Provide the [X, Y] coordinate of the cell's center where the given text is located.  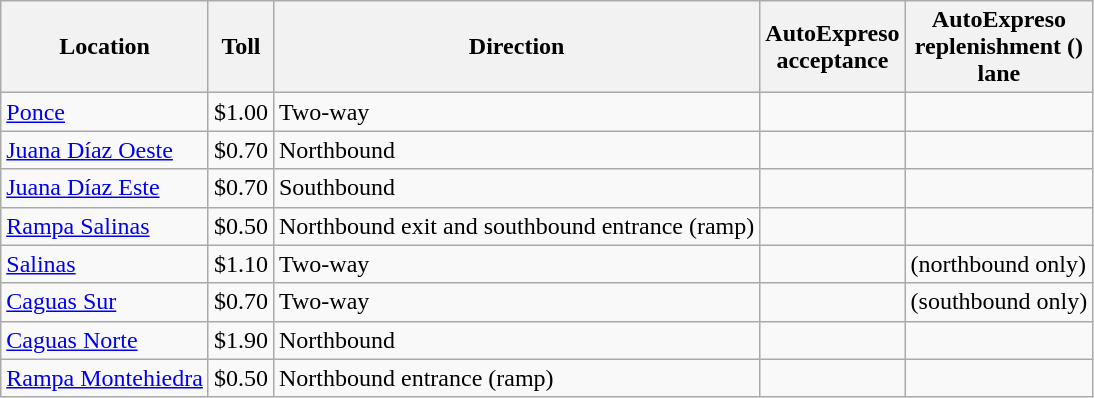
$1.10 [240, 264]
(southbound only) [999, 302]
AutoExpreso acceptance [832, 47]
(northbound only) [999, 264]
Toll [240, 47]
Ponce [105, 112]
Rampa Salinas [105, 226]
Direction [516, 47]
Southbound [516, 188]
Northbound entrance (ramp) [516, 378]
$1.90 [240, 340]
Salinas [105, 264]
Caguas Sur [105, 302]
Location [105, 47]
AutoExpreso replenishment () lane [999, 47]
Caguas Norte [105, 340]
Rampa Montehiedra [105, 378]
Juana Díaz Oeste [105, 150]
$1.00 [240, 112]
Juana Díaz Este [105, 188]
Northbound exit and southbound entrance (ramp) [516, 226]
